Search for the cell housing the specified text and yield its [X, Y] center coordinate. 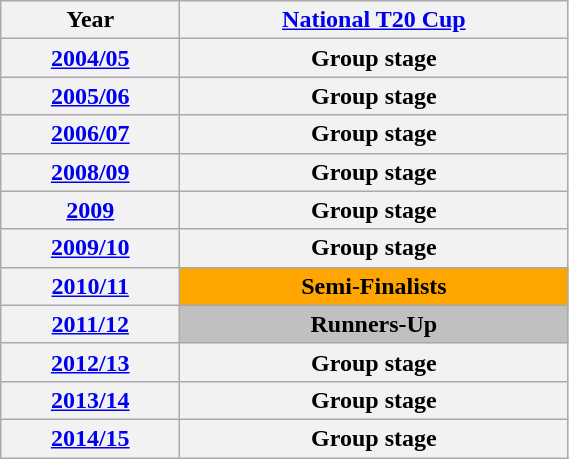
2010/11 [90, 286]
2009 [90, 210]
Year [90, 20]
2009/10 [90, 248]
National T20 Cup [374, 20]
2012/13 [90, 362]
2006/07 [90, 134]
2008/09 [90, 172]
2014/15 [90, 438]
2011/12 [90, 324]
2005/06 [90, 96]
Semi-Finalists [374, 286]
2004/05 [90, 58]
2013/14 [90, 400]
Runners-Up [374, 324]
